Search for the cell housing the specified text and yield its (x, y) center coordinate. 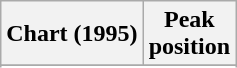
Peakposition (189, 34)
Chart (1995) (72, 34)
